Provide the (X, Y) coordinate of the cell's center where the given text is located.  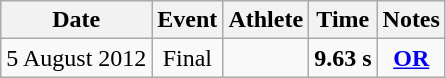
Time (343, 20)
Event (188, 20)
Date (76, 20)
9.63 s (343, 58)
Athlete (266, 20)
5 August 2012 (76, 58)
OR (411, 58)
Final (188, 58)
Notes (411, 20)
